Locate the cell with the specified text and output its (x, y) center coordinate. 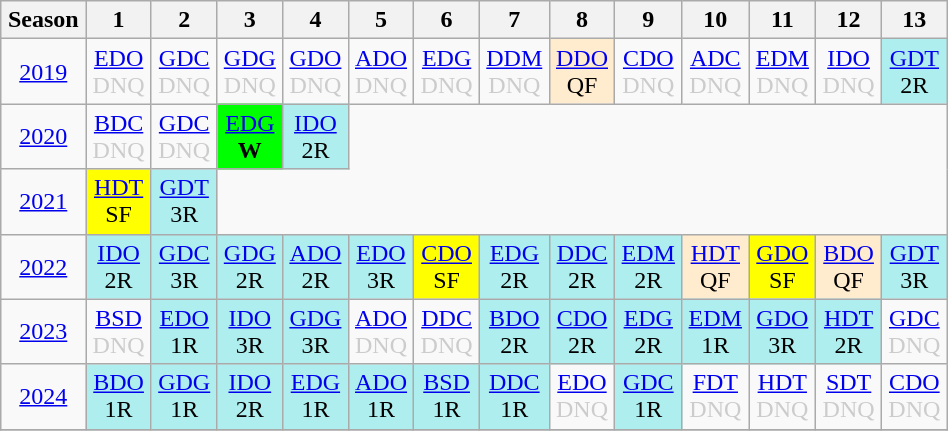
HDTDNQ (782, 396)
8 (582, 20)
SDTDNQ (849, 396)
EDM2R (648, 266)
EDGDNQ (447, 72)
DDMDNQ (514, 72)
HDT2R (849, 332)
GDG2R (250, 266)
13 (914, 20)
GDG1R (184, 396)
GDT2R (914, 72)
DDC2R (582, 266)
12 (849, 20)
ADO2R (316, 266)
7 (514, 20)
ADCDNQ (716, 72)
IDODNQ (849, 72)
GDC3R (184, 266)
EDMDNQ (782, 72)
6 (447, 20)
11 (782, 20)
DDCDNQ (447, 332)
DDOQF (582, 72)
10 (716, 20)
GDC1R (648, 396)
BSD1R (447, 396)
9 (648, 20)
CDOSF (447, 266)
GDG3R (316, 332)
FDTDNQ (716, 396)
4 (316, 20)
EDG1R (316, 396)
BDOQF (849, 266)
ADO1R (381, 396)
2019 (44, 72)
1 (119, 20)
EDGW (250, 136)
GDGDNQ (250, 72)
2021 (44, 202)
Season (44, 20)
3 (250, 20)
EDO1R (184, 332)
BSDDNQ (119, 332)
CDO2R (582, 332)
BDO2R (514, 332)
HDTQF (716, 266)
EDO3R (381, 266)
BDO1R (119, 396)
GDO3R (782, 332)
HDTSF (119, 202)
EDM1R (716, 332)
2024 (44, 396)
GDOSF (782, 266)
2 (184, 20)
DDC1R (514, 396)
GDODNQ (316, 72)
5 (381, 20)
BDCDNQ (119, 136)
2022 (44, 266)
2023 (44, 332)
IDO3R (250, 332)
2020 (44, 136)
